Search for the cell housing the specified text and yield its (X, Y) center coordinate. 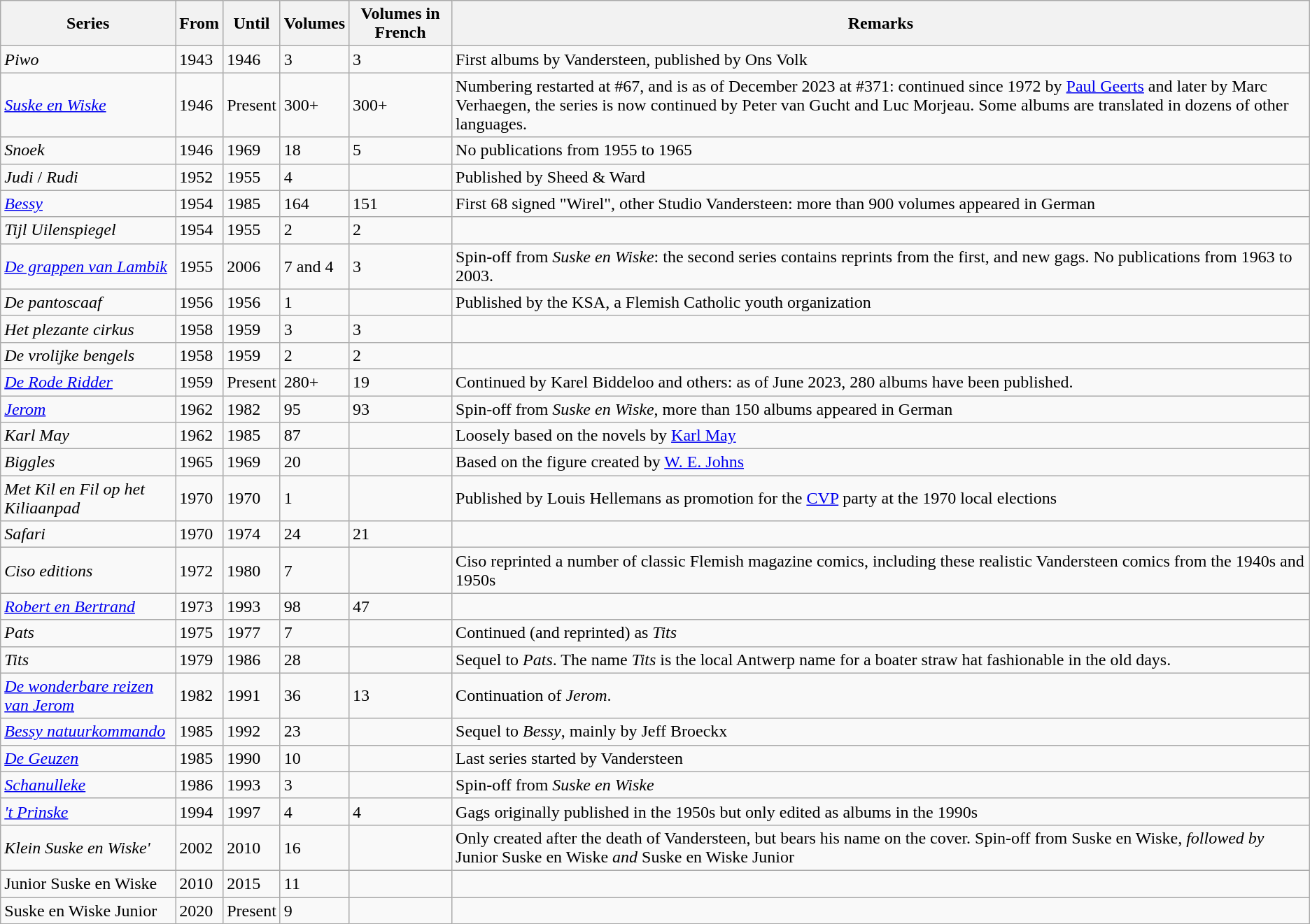
Snoek (88, 150)
Klein Suske en Wiske' (88, 848)
't Prinske (88, 811)
1973 (199, 606)
Spin-off from Suske en Wiske: the second series contains reprints from the first, and new gags. No publications from 1963 to 2003. (881, 266)
De pantoscaaf (88, 302)
2002 (199, 848)
Published by Sheed & Ward (881, 177)
Based on the figure created by W. E. Johns (881, 462)
1992 (252, 732)
18 (314, 150)
1997 (252, 811)
Tijl Uilenspiegel (88, 230)
Ciso reprinted a number of classic Flemish magazine comics, including these realistic Vandersteen comics from the 1940s and 1950s (881, 571)
95 (314, 409)
Continuation of Jerom. (881, 695)
24 (314, 534)
1974 (252, 534)
De Geuzen (88, 758)
Spin-off from Suske en Wiske (881, 785)
Het plezante cirkus (88, 329)
Continued by Karel Biddeloo and others: as of June 2023, 280 albums have been published. (881, 382)
De vrolijke bengels (88, 355)
10 (314, 758)
Gags originally published in the 1950s but only edited as albums in the 1990s (881, 811)
Judi / Rudi (88, 177)
Piwo (88, 59)
2006 (252, 266)
2020 (199, 910)
Remarks (881, 24)
16 (314, 848)
1975 (199, 633)
Safari (88, 534)
7 and 4 (314, 266)
13 (400, 695)
Volumes (314, 24)
47 (400, 606)
De Rode Ridder (88, 382)
1952 (199, 177)
9 (314, 910)
Continued (and reprinted) as Tits (881, 633)
Series (88, 24)
93 (400, 409)
151 (400, 204)
Ciso editions (88, 571)
Robert en Bertrand (88, 606)
Jerom (88, 409)
Pats (88, 633)
1991 (252, 695)
23 (314, 732)
First albums by Vandersteen, published by Ons Volk (881, 59)
Karl May (88, 436)
28 (314, 660)
2015 (252, 883)
1965 (199, 462)
Sequel to Pats. The name Tits is the local Antwerp name for a boater straw hat fashionable in the old days. (881, 660)
1972 (199, 571)
De grappen van Lambik (88, 266)
De wonderbare reizen van Jerom (88, 695)
Loosely based on the novels by Karl May (881, 436)
19 (400, 382)
Published by the KSA, a Flemish Catholic youth organization (881, 302)
No publications from 1955 to 1965 (881, 150)
1994 (199, 811)
Volumes in French (400, 24)
Last series started by Vandersteen (881, 758)
Tits (88, 660)
1977 (252, 633)
5 (400, 150)
Published by Louis Hellemans as promotion for the CVP party at the 1970 local elections (881, 498)
Junior Suske en Wiske (88, 883)
87 (314, 436)
Bessy natuurkommando (88, 732)
Schanulleke (88, 785)
11 (314, 883)
Met Kil en Fil op het Kiliaanpad (88, 498)
21 (400, 534)
1979 (199, 660)
1943 (199, 59)
Bessy (88, 204)
164 (314, 204)
1980 (252, 571)
Spin-off from Suske en Wiske, more than 150 albums appeared in German (881, 409)
280+ (314, 382)
1990 (252, 758)
Until (252, 24)
Biggles (88, 462)
Sequel to Bessy, mainly by Jeff Broeckx (881, 732)
98 (314, 606)
36 (314, 695)
First 68 signed "Wirel", other Studio Vandersteen: more than 900 volumes appeared in German (881, 204)
Suske en Wiske (88, 105)
Suske en Wiske Junior (88, 910)
20 (314, 462)
From (199, 24)
